Output the [x, y] coordinate of the center of the cell containing the given text.  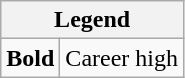
Bold [30, 58]
Legend [92, 20]
Career high [122, 58]
